Extract the (X, Y) coordinate from the center of the cell holding the provided text.  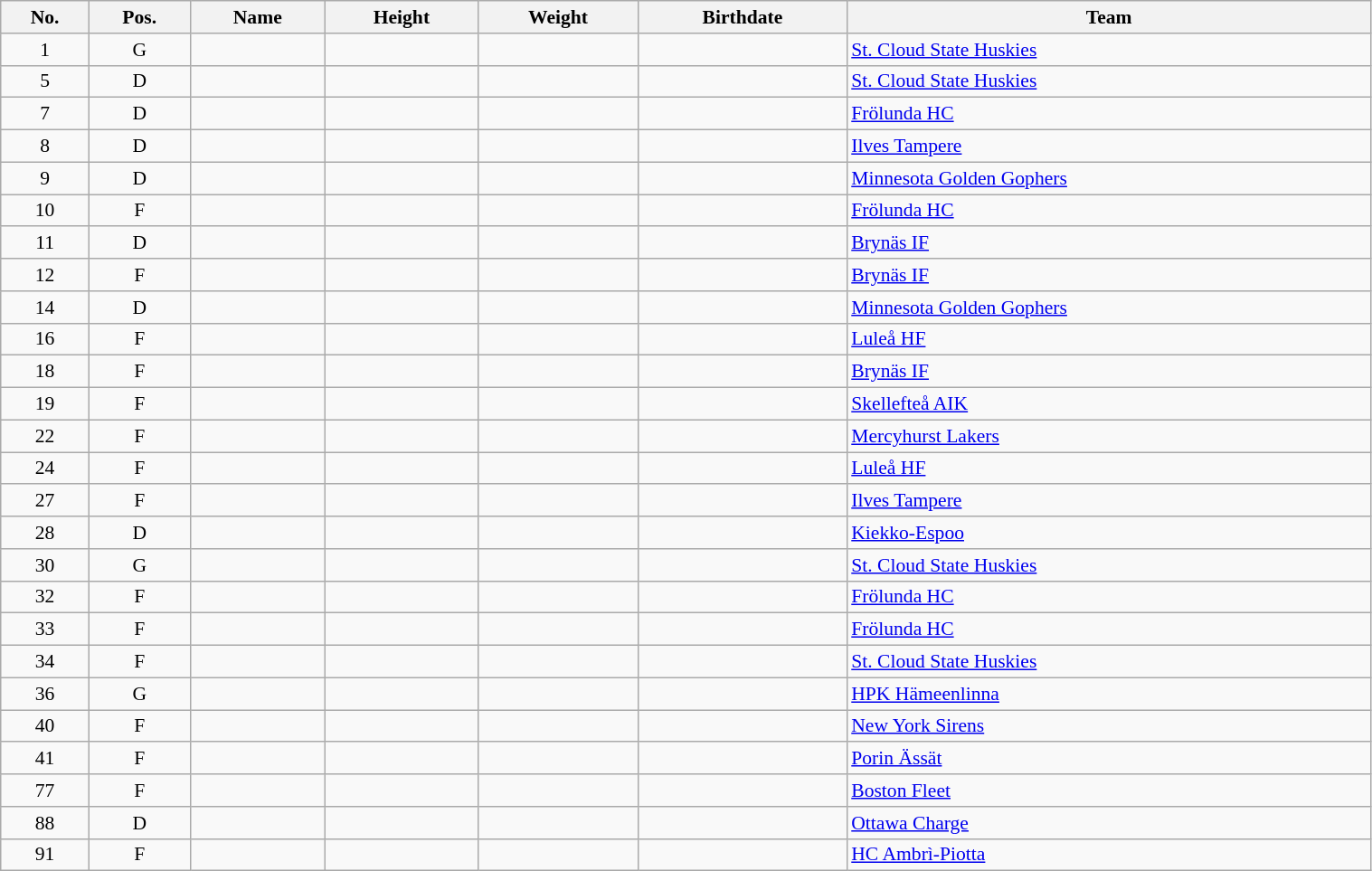
12 (45, 275)
Birthdate (743, 17)
Kiekko-Espoo (1109, 533)
7 (45, 114)
88 (45, 823)
22 (45, 436)
11 (45, 243)
Porin Ässät (1109, 759)
34 (45, 662)
Team (1109, 17)
14 (45, 308)
Skellefteå AIK (1109, 404)
8 (45, 147)
28 (45, 533)
27 (45, 501)
5 (45, 81)
33 (45, 630)
16 (45, 339)
32 (45, 597)
19 (45, 404)
New York Sirens (1109, 726)
9 (45, 178)
Mercyhurst Lakers (1109, 436)
41 (45, 759)
91 (45, 855)
Name (257, 17)
Ottawa Charge (1109, 823)
24 (45, 469)
Weight (557, 17)
1 (45, 50)
Pos. (139, 17)
No. (45, 17)
36 (45, 694)
77 (45, 791)
40 (45, 726)
Boston Fleet (1109, 791)
30 (45, 565)
10 (45, 211)
HC Ambrì-Piotta (1109, 855)
18 (45, 372)
Height (402, 17)
HPK Hämeenlinna (1109, 694)
